For the text-containing cell, return its midpoint in (x, y) coordinate format. 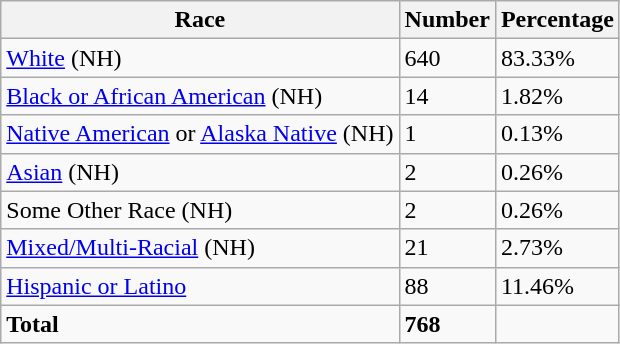
Black or African American (NH) (200, 96)
2.73% (557, 248)
1.82% (557, 96)
Percentage (557, 20)
88 (447, 286)
Native American or Alaska Native (NH) (200, 134)
14 (447, 96)
Some Other Race (NH) (200, 210)
Total (200, 324)
1 (447, 134)
Mixed/Multi-Racial (NH) (200, 248)
768 (447, 324)
Asian (NH) (200, 172)
83.33% (557, 58)
Race (200, 20)
Hispanic or Latino (200, 286)
21 (447, 248)
640 (447, 58)
White (NH) (200, 58)
0.13% (557, 134)
Number (447, 20)
11.46% (557, 286)
